Detect which cell encompasses the target text, then output its [x, y] center coordinate. 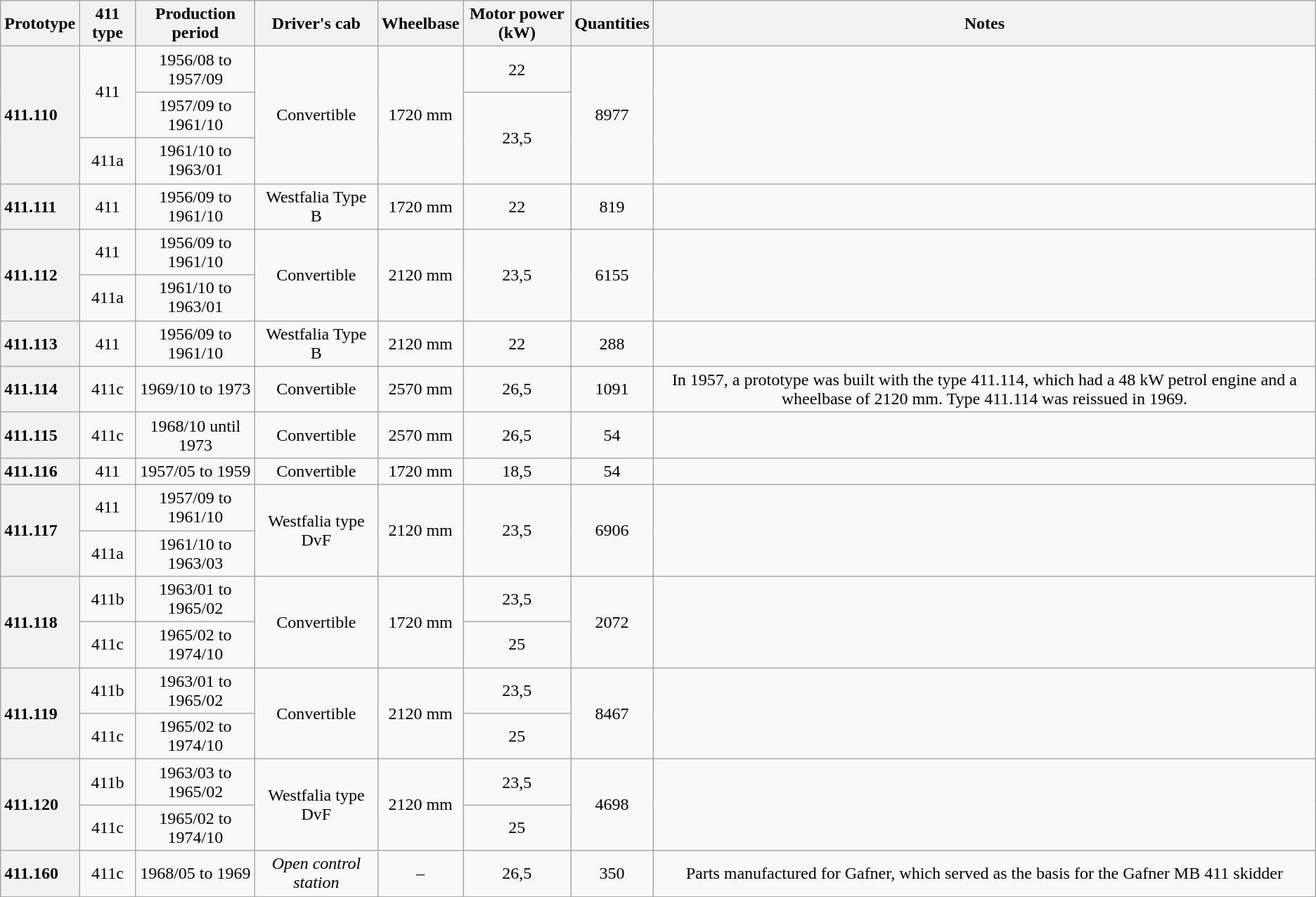
1957/05 to 1959 [195, 471]
Prototype [40, 24]
1961/10 to 1963/03 [195, 553]
288 [612, 343]
1956/08 to 1957/09 [195, 69]
– [420, 873]
411.116 [40, 471]
Quantities [612, 24]
411.112 [40, 275]
411.118 [40, 622]
Parts manufactured for Gafner, which served as the basis for the Gafner MB 411 skidder [984, 873]
411.115 [40, 434]
1963/03 to 1965/02 [195, 782]
411.113 [40, 343]
411.117 [40, 530]
819 [612, 207]
8977 [612, 115]
1968/05 to 1969 [195, 873]
411.160 [40, 873]
4698 [612, 805]
6155 [612, 275]
411.119 [40, 714]
8467 [612, 714]
1969/10 to 1973 [195, 389]
350 [612, 873]
Driver's cab [316, 24]
1091 [612, 389]
411.110 [40, 115]
Open control station [316, 873]
411 type [108, 24]
2072 [612, 622]
1968/10 until 1973 [195, 434]
In 1957, a prototype was built with the type 411.114, which had a 48 kW petrol engine and a wheelbase of 2120 mm. Type 411.114 was reissued in 1969. [984, 389]
6906 [612, 530]
Notes [984, 24]
Motor power (kW) [517, 24]
Wheelbase [420, 24]
411.120 [40, 805]
18,5 [517, 471]
411.114 [40, 389]
Production period [195, 24]
411.111 [40, 207]
